Identify which cell holds the provided text, then report its (x, y) central coordinate. 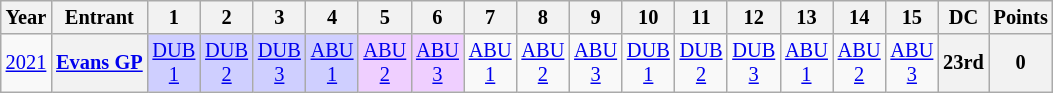
14 (860, 17)
Evans GP (99, 63)
Points (1021, 17)
0 (1021, 63)
DC (963, 17)
6 (438, 17)
13 (806, 17)
7 (490, 17)
2021 (26, 63)
12 (754, 17)
2 (226, 17)
1 (174, 17)
15 (912, 17)
10 (648, 17)
Entrant (99, 17)
Year (26, 17)
11 (702, 17)
4 (332, 17)
8 (544, 17)
23rd (963, 63)
5 (384, 17)
9 (596, 17)
3 (280, 17)
